Extract the [X, Y] coordinate from the center of the cell holding the provided text.  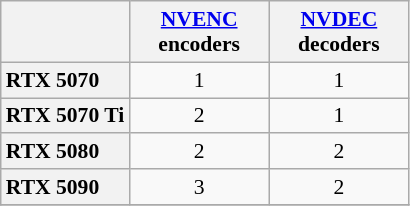
RTX 5090 [66, 187]
RTX 5070 Ti [66, 116]
3 [199, 187]
NVDEC decoders [339, 32]
RTX 5080 [66, 152]
NVENC encoders [199, 32]
RTX 5070 [66, 80]
